Identify which cell holds the provided text, then report its [x, y] central coordinate. 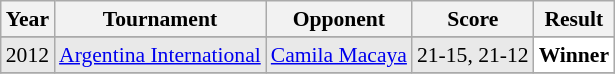
Result [574, 19]
Camila Macaya [339, 55]
2012 [28, 55]
Winner [574, 55]
Year [28, 19]
Opponent [339, 19]
Score [473, 19]
Tournament [160, 19]
21-15, 21-12 [473, 55]
Argentina International [160, 55]
